Scan for the cell matching the given text and deliver its [x, y] coordinate at center. 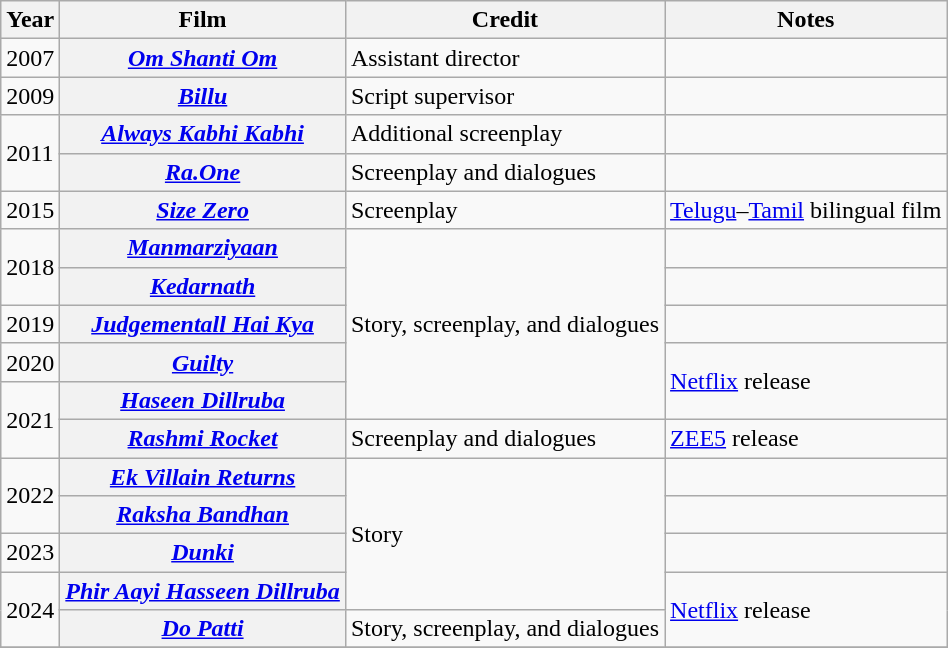
Raksha Bandhan [203, 515]
Judgementall Hai Kya [203, 324]
Additional screenplay [504, 134]
Screenplay [504, 210]
Size Zero [203, 210]
2015 [30, 210]
Rashmi Rocket [203, 438]
2020 [30, 362]
2023 [30, 553]
2019 [30, 324]
Telugu–Tamil bilingual film [806, 210]
Film [203, 20]
2022 [30, 496]
Credit [504, 20]
Ra.One [203, 172]
Year [30, 20]
2018 [30, 267]
2024 [30, 610]
Assistant director [504, 58]
2021 [30, 419]
Phir Aayi Hasseen Dillruba [203, 591]
Haseen Dillruba [203, 400]
Dunki [203, 553]
Kedarnath [203, 286]
Om Shanti Om [203, 58]
Script supervisor [504, 96]
2011 [30, 153]
Ek Villain Returns [203, 477]
ZEE5 release [806, 438]
Story [504, 534]
Notes [806, 20]
Manmarziyaan [203, 248]
2009 [30, 96]
Billu [203, 96]
Guilty [203, 362]
Always Kabhi Kabhi [203, 134]
Do Patti [203, 629]
2007 [30, 58]
